Find where the given text appears and provide that cell's center as (x, y) coordinate. 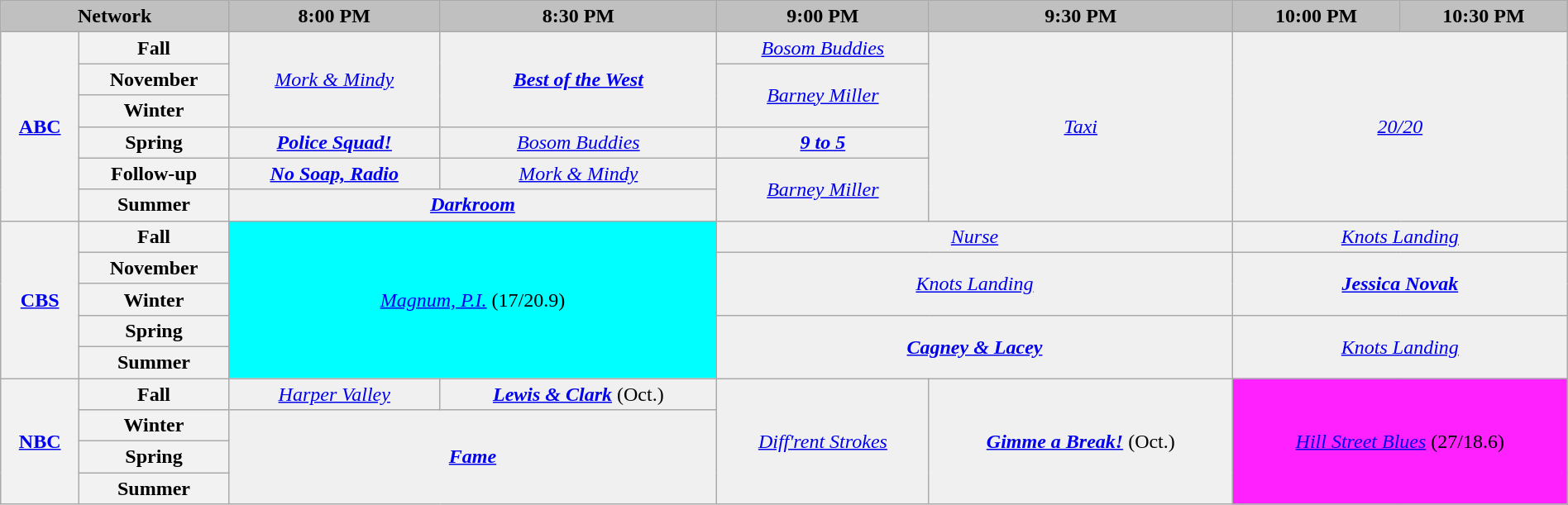
Network (115, 17)
Lewis & Clark (Oct.) (578, 394)
8:30 PM (578, 17)
Cagney & Lacey (975, 346)
Jessica Novak (1399, 283)
CBS (40, 299)
No Soap, Radio (334, 174)
9:00 PM (824, 17)
Darkroom (472, 205)
Hill Street Blues (27/18.6) (1399, 441)
Gimme a Break! (Oct.) (1080, 441)
Follow-up (154, 174)
20/20 (1399, 126)
Magnum, P.I. (17/20.9) (472, 299)
Harper Valley (334, 394)
ABC (40, 126)
8:00 PM (334, 17)
Fame (472, 457)
9:30 PM (1080, 17)
Nurse (975, 236)
10:30 PM (1484, 17)
10:00 PM (1316, 17)
NBC (40, 441)
Taxi (1080, 126)
9 to 5 (824, 142)
Best of the West (578, 79)
Diff'rent Strokes (824, 441)
Police Squad! (334, 142)
